From the cell containing the given text, extract its center point as [x, y] coordinate. 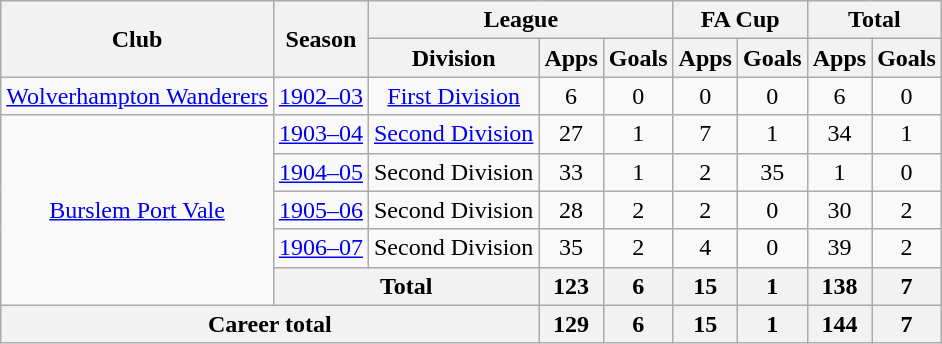
30 [839, 210]
4 [705, 248]
33 [571, 172]
28 [571, 210]
Burslem Port Vale [138, 210]
1904–05 [320, 172]
144 [839, 324]
123 [571, 286]
Club [138, 39]
League [520, 20]
129 [571, 324]
27 [571, 134]
Division [453, 58]
First Division [453, 96]
Career total [270, 324]
39 [839, 248]
1905–06 [320, 210]
138 [839, 286]
1902–03 [320, 96]
1906–07 [320, 248]
FA Cup [740, 20]
Season [320, 39]
Wolverhampton Wanderers [138, 96]
1903–04 [320, 134]
34 [839, 134]
